Return [x, y] of the center of cell containing provided text 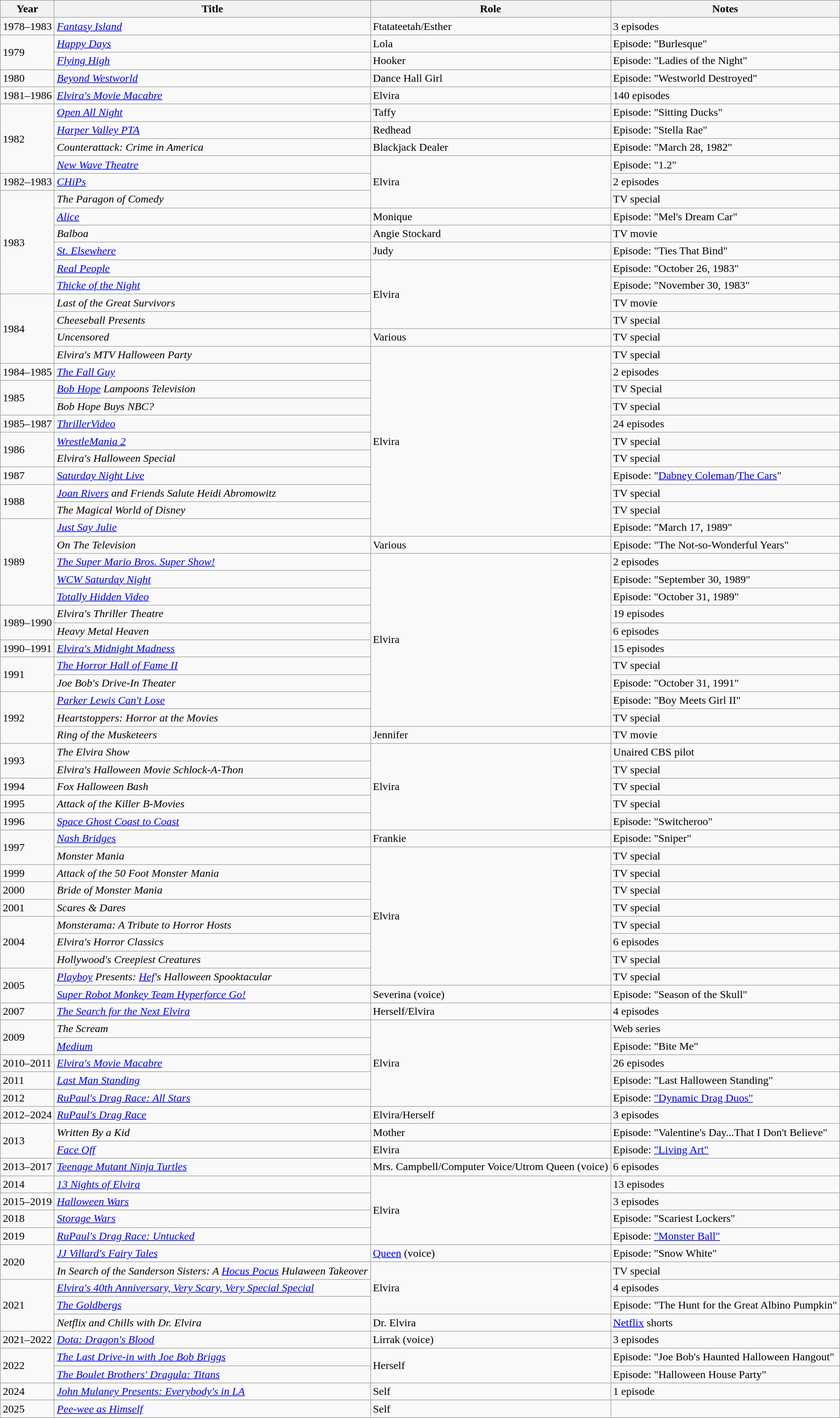
Severina (voice) [490, 994]
2015–2019 [27, 1201]
2012 [27, 1098]
Episode: "Dynamic Drag Duos" [725, 1098]
Monique [490, 217]
1981–1986 [27, 95]
Balboa [212, 234]
1978–1983 [27, 26]
1991 [27, 674]
Herself [490, 1366]
Episode: "Valentine's Day...That I Don't Believe" [725, 1132]
Episode: "1.2" [725, 164]
1996 [27, 821]
Episode: "Mel's Dream Car" [725, 217]
Episode: "Ties That Bind" [725, 251]
Episode: "October 31, 1989" [725, 597]
Lola [490, 44]
Open All Night [212, 113]
Harper Valley PTA [212, 130]
CHiPs [212, 182]
Halloween Wars [212, 1201]
Flying High [212, 61]
Netflix and Chills with Dr. Elvira [212, 1323]
On The Television [212, 545]
RuPaul's Drag Race [212, 1115]
Dr. Elvira [490, 1323]
Elvira's Thriller Theatre [212, 614]
Monsterama: A Tribute to Horror Hosts [212, 925]
2025 [27, 1409]
Heartstoppers: Horror at the Movies [212, 717]
Playboy Presents: Hef's Halloween Spooktacular [212, 977]
Saturday Night Live [212, 475]
Elvira's MTV Halloween Party [212, 355]
Notes [725, 9]
Title [212, 9]
1989 [27, 562]
WCW Saturday Night [212, 579]
Elvira's Halloween Special [212, 458]
Episode: "November 30, 1983" [725, 286]
Episode: "Joe Bob's Haunted Halloween Hangout" [725, 1357]
2004 [27, 942]
1985 [27, 398]
Attack of the Killer B-Movies [212, 804]
1992 [27, 717]
Taffy [490, 113]
Thicke of the Night [212, 286]
Ring of the Musketeers [212, 735]
Elvira's 40th Anniversary, Very Scary, Very Special Special [212, 1288]
1983 [27, 242]
Just Say Julie [212, 528]
Totally Hidden Video [212, 597]
The Horror Hall of Fame II [212, 666]
2024 [27, 1392]
Frankie [490, 839]
The Paragon of Comedy [212, 199]
Bob Hope Buys NBC? [212, 406]
Episode: "Ladies of the Night" [725, 61]
Joan Rivers and Friends Salute Heidi Abromowitz [212, 493]
Lirrak (voice) [490, 1340]
1988 [27, 501]
The Magical World of Disney [212, 510]
Attack of the 50 Foot Monster Mania [212, 873]
New Wave Theatre [212, 164]
Elvira's Horror Classics [212, 942]
Judy [490, 251]
St. Elsewhere [212, 251]
Role [490, 9]
Episode: "March 17, 1989" [725, 528]
2019 [27, 1236]
Bride of Monster Mania [212, 890]
Ftatateetah/Esther [490, 26]
1984 [27, 329]
The Boulet Brothers' Dragula: Titans [212, 1374]
15 episodes [725, 648]
1990–1991 [27, 648]
Counterattack: Crime in America [212, 147]
Face Off [212, 1150]
WrestleMania 2 [212, 441]
24 episodes [725, 424]
Netflix shorts [725, 1323]
Mother [490, 1132]
The Super Mario Bros. Super Show! [212, 562]
The Search for the Next Elvira [212, 1011]
Episode: "The Not-so-Wonderful Years" [725, 545]
2011 [27, 1081]
Cheeseball Presents [212, 320]
Episode: "October 31, 1991" [725, 683]
RuPaul's Drag Race: All Stars [212, 1098]
1980 [27, 78]
Episode: "September 30, 1989" [725, 579]
Nash Bridges [212, 839]
140 episodes [725, 95]
Episode: "Snow White" [725, 1253]
1984–1985 [27, 372]
2014 [27, 1184]
Episode: "The Hunt for the Great Albino Pumpkin" [725, 1305]
ThrillerVideo [212, 424]
Storage Wars [212, 1219]
1982 [27, 138]
Beyond Westworld [212, 78]
Alice [212, 217]
2005 [27, 985]
2010–2011 [27, 1063]
2022 [27, 1366]
Scares & Dares [212, 908]
13 Nights of Elvira [212, 1184]
2021–2022 [27, 1340]
1982–1983 [27, 182]
Jennifer [490, 735]
2013–2017 [27, 1167]
Last of the Great Survivors [212, 303]
1993 [27, 761]
Episode: "Season of the Skull" [725, 994]
Space Ghost Coast to Coast [212, 821]
Last Man Standing [212, 1081]
TV Special [725, 389]
Episode: "Sitting Ducks" [725, 113]
Episode: "Living Art" [725, 1150]
2018 [27, 1219]
Episode: "Stella Rae" [725, 130]
Real People [212, 268]
Dance Hall Girl [490, 78]
The Scream [212, 1028]
13 episodes [725, 1184]
Web series [725, 1028]
Episode: "October 26, 1983" [725, 268]
2007 [27, 1011]
1 episode [725, 1392]
2021 [27, 1305]
Monster Mania [212, 856]
RuPaul's Drag Race: Untucked [212, 1236]
JJ Villard's Fairy Tales [212, 1253]
Episode: "Burlesque" [725, 44]
26 episodes [725, 1063]
Episode: "Dabney Coleman/The Cars" [725, 475]
1987 [27, 475]
Episode: "Boy Meets Girl II" [725, 700]
Episode: "March 28, 1982" [725, 147]
1997 [27, 847]
Uncensored [212, 337]
The Elvira Show [212, 752]
Written By a Kid [212, 1132]
1999 [27, 873]
Elvira's Halloween Movie Schlock-A-Thon [212, 770]
Unaired CBS pilot [725, 752]
1979 [27, 52]
2013 [27, 1141]
Herself/Elvira [490, 1011]
John Mulaney Presents: Everybody's in LA [212, 1392]
Dota: Dragon's Blood [212, 1340]
Elvira's Midnight Madness [212, 648]
1989–1990 [27, 623]
Redhead [490, 130]
Fox Halloween Bash [212, 787]
Parker Lewis Can't Lose [212, 700]
The Fall Guy [212, 372]
Episode: "Halloween House Party" [725, 1374]
2012–2024 [27, 1115]
Queen (voice) [490, 1253]
1985–1987 [27, 424]
Episode: "Scariest Lockers" [725, 1219]
The Last Drive-in with Joe Bob Briggs [212, 1357]
Joe Bob's Drive-In Theater [212, 683]
Year [27, 9]
Episode: "Last Halloween Standing" [725, 1081]
Teenage Mutant Ninja Turtles [212, 1167]
2009 [27, 1037]
Episode: "Switcheroo" [725, 821]
Pee-wee as Himself [212, 1409]
Medium [212, 1046]
In Search of the Sanderson Sisters: A Hocus Pocus Hulaween Takeover [212, 1270]
Elvira/Herself [490, 1115]
Episode: "Bite Me" [725, 1046]
2020 [27, 1262]
Happy Days [212, 44]
Episode: "Sniper" [725, 839]
Episode: "Westworld Destroyed" [725, 78]
Hooker [490, 61]
Angie Stockard [490, 234]
1986 [27, 450]
Fantasy Island [212, 26]
Bob Hope Lampoons Television [212, 389]
2001 [27, 908]
Mrs. Campbell/Computer Voice/Utrom Queen (voice) [490, 1167]
Super Robot Monkey Team Hyperforce Go! [212, 994]
Episode: "Monster Ball" [725, 1236]
Blackjack Dealer [490, 147]
2000 [27, 890]
19 episodes [725, 614]
1994 [27, 787]
The Goldbergs [212, 1305]
1995 [27, 804]
Heavy Metal Heaven [212, 631]
Hollywood's Creepiest Creatures [212, 959]
